Search for the cell housing the specified text and yield its [x, y] center coordinate. 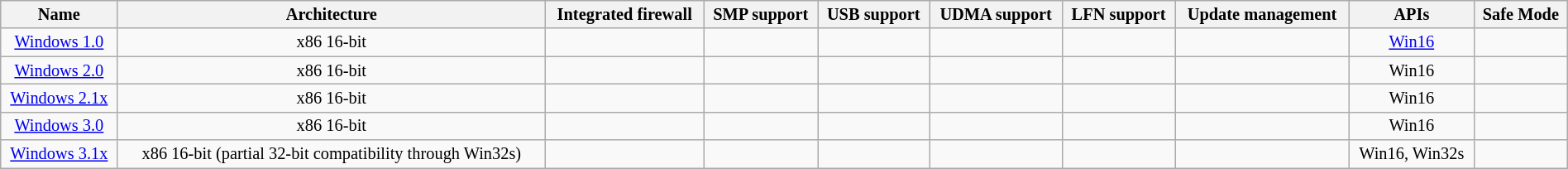
Windows 3.1x [60, 154]
Windows 3.0 [60, 126]
Name [60, 14]
Windows 2.1x [60, 98]
Integrated firewall [625, 14]
Win16, Win32s [1411, 154]
Architecture [332, 14]
Windows 2.0 [60, 70]
SMP support [761, 14]
Windows 1.0 [60, 42]
USB support [873, 14]
APIs [1411, 14]
UDMA support [996, 14]
Update management [1262, 14]
x86 16-bit (partial 32-bit compatibility through Win32s) [332, 154]
LFN support [1118, 14]
Safe Mode [1520, 14]
